Detect which cell encompasses the target text, then output its [x, y] center coordinate. 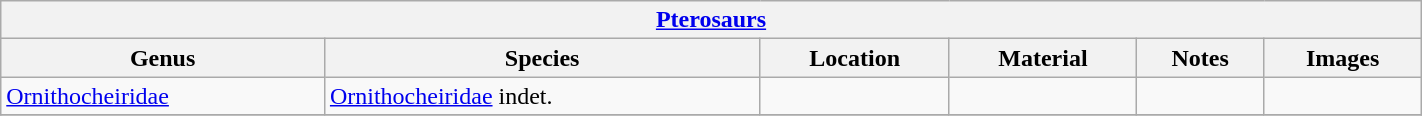
Ornithocheiridae indet. [542, 96]
Pterosaurs [711, 20]
Material [1042, 58]
Notes [1200, 58]
Images [1342, 58]
Location [855, 58]
Ornithocheiridae [163, 96]
Species [542, 58]
Genus [163, 58]
